Determine the [x, y] coordinate at the center of the cell enclosing the given text.  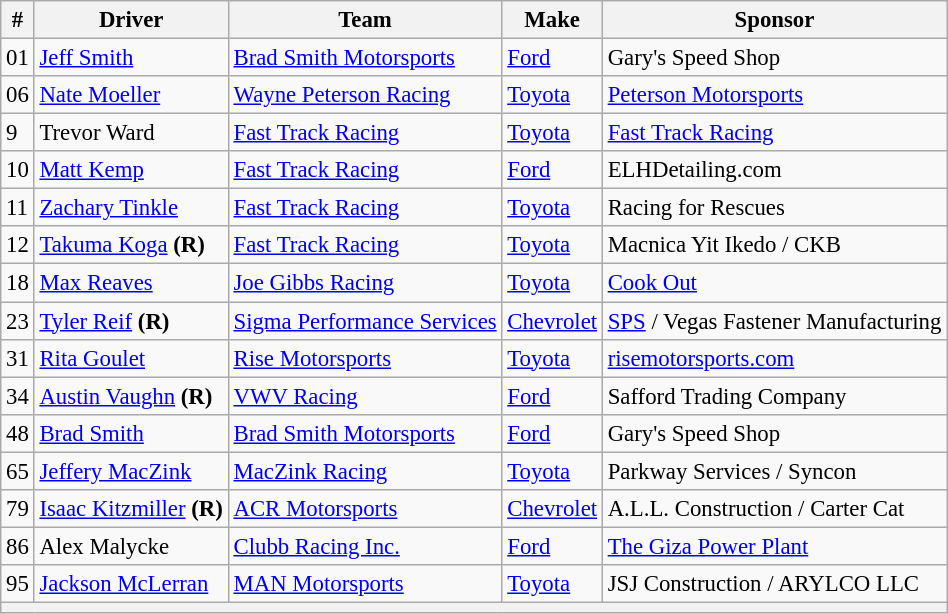
SPS / Vegas Fastener Manufacturing [774, 321]
18 [18, 283]
Jackson McLerran [131, 584]
Trevor Ward [131, 133]
Rise Motorsports [365, 358]
Cook Out [774, 283]
Jeff Smith [131, 58]
Clubb Racing Inc. [365, 546]
Matt Kemp [131, 170]
65 [18, 471]
Racing for Rescues [774, 208]
31 [18, 358]
Brad Smith [131, 433]
12 [18, 245]
48 [18, 433]
Max Reaves [131, 283]
Parkway Services / Syncon [774, 471]
11 [18, 208]
79 [18, 509]
86 [18, 546]
Jeffery MacZink [131, 471]
A.L.L. Construction / Carter Cat [774, 509]
Make [552, 20]
The Giza Power Plant [774, 546]
Takuma Koga (R) [131, 245]
Rita Goulet [131, 358]
JSJ Construction / ARYLCO LLC [774, 584]
9 [18, 133]
MacZink Racing [365, 471]
06 [18, 95]
Peterson Motorsports [774, 95]
VWV Racing [365, 396]
01 [18, 58]
23 [18, 321]
Sponsor [774, 20]
# [18, 20]
Isaac Kitzmiller (R) [131, 509]
10 [18, 170]
Macnica Yit Ikedo / CKB [774, 245]
MAN Motorsports [365, 584]
Nate Moeller [131, 95]
Zachary Tinkle [131, 208]
Team [365, 20]
Tyler Reif (R) [131, 321]
Sigma Performance Services [365, 321]
ACR Motorsports [365, 509]
95 [18, 584]
Driver [131, 20]
Wayne Peterson Racing [365, 95]
risemotorsports.com [774, 358]
Austin Vaughn (R) [131, 396]
34 [18, 396]
Safford Trading Company [774, 396]
ELHDetailing.com [774, 170]
Alex Malycke [131, 546]
Joe Gibbs Racing [365, 283]
